From the cell containing the given text, extract its center point as [X, Y] coordinate. 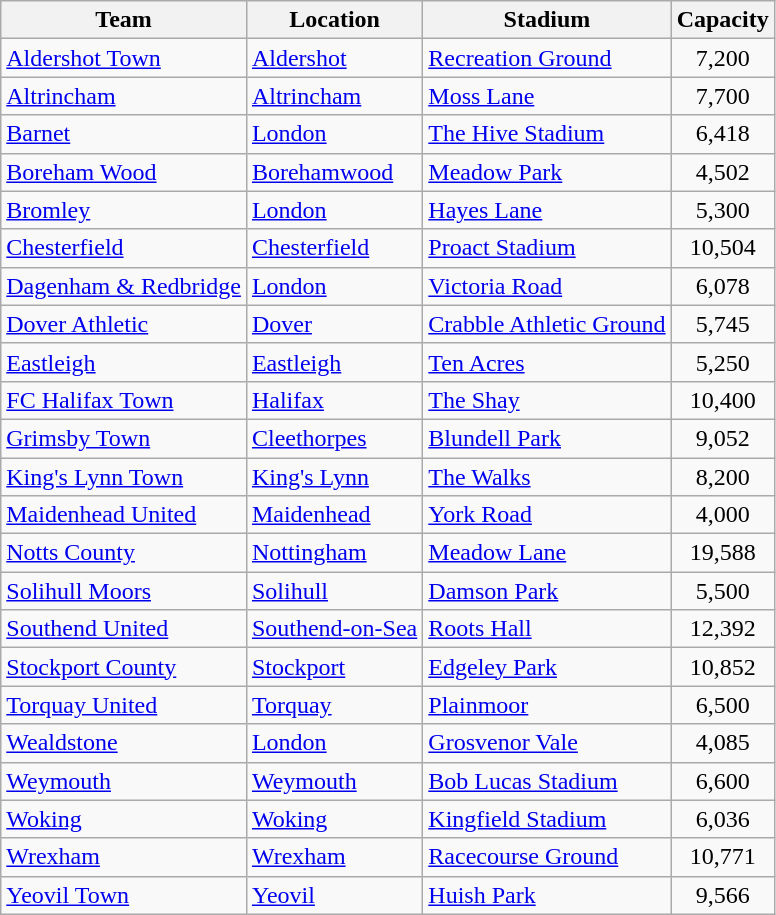
Stockport County [124, 667]
Southend United [124, 629]
Torquay United [124, 705]
Damson Park [547, 591]
FC Halifax Town [124, 400]
The Walks [547, 477]
Yeovil [334, 895]
Nottingham [334, 553]
Grosvenor Vale [547, 743]
Capacity [722, 20]
Wealdstone [124, 743]
Stockport [334, 667]
Maidenhead United [124, 515]
7,700 [722, 96]
Solihull Moors [124, 591]
Barnet [124, 134]
Ten Acres [547, 362]
Yeovil Town [124, 895]
Bob Lucas Stadium [547, 781]
The Hive Stadium [547, 134]
6,600 [722, 781]
6,078 [722, 286]
Plainmoor [547, 705]
Grimsby Town [124, 438]
4,502 [722, 172]
King's Lynn Town [124, 477]
Recreation Ground [547, 58]
8,200 [722, 477]
Solihull [334, 591]
6,500 [722, 705]
The Shay [547, 400]
Dover [334, 324]
Stadium [547, 20]
10,771 [722, 857]
Proact Stadium [547, 248]
Bromley [124, 210]
Borehamwood [334, 172]
Huish Park [547, 895]
12,392 [722, 629]
Dover Athletic [124, 324]
York Road [547, 515]
Meadow Park [547, 172]
Aldershot Town [124, 58]
Edgeley Park [547, 667]
6,418 [722, 134]
5,745 [722, 324]
5,500 [722, 591]
Victoria Road [547, 286]
9,566 [722, 895]
Maidenhead [334, 515]
Boreham Wood [124, 172]
Team [124, 20]
King's Lynn [334, 477]
Kingfield Stadium [547, 819]
4,000 [722, 515]
Dagenham & Redbridge [124, 286]
Aldershot [334, 58]
7,200 [722, 58]
10,852 [722, 667]
10,400 [722, 400]
Meadow Lane [547, 553]
Roots Hall [547, 629]
10,504 [722, 248]
Moss Lane [547, 96]
Cleethorpes [334, 438]
Hayes Lane [547, 210]
Halifax [334, 400]
9,052 [722, 438]
Notts County [124, 553]
Blundell Park [547, 438]
5,300 [722, 210]
Crabble Athletic Ground [547, 324]
Torquay [334, 705]
Location [334, 20]
5,250 [722, 362]
Southend-on-Sea [334, 629]
6,036 [722, 819]
19,588 [722, 553]
4,085 [722, 743]
Racecourse Ground [547, 857]
